Extract the (X, Y) coordinate from the center of the cell holding the provided text.  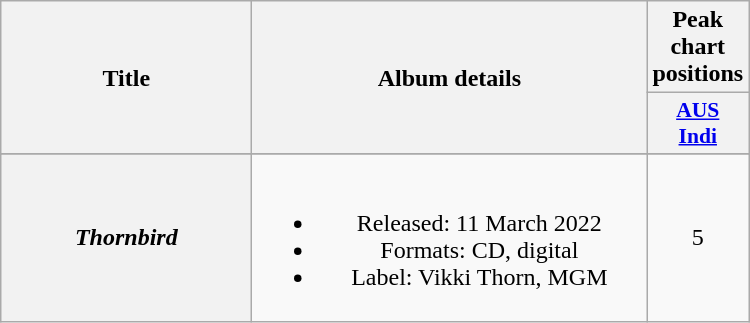
Released: 11 March 2022Formats: CD, digitalLabel: Vikki Thorn, MGM (450, 238)
Album details (450, 78)
Peakchartpositions (698, 47)
Thornbird (126, 238)
AUSIndi (698, 124)
Title (126, 78)
5 (698, 238)
